Capture the cell that displays the provided text and extract its (x, y) central coordinate. 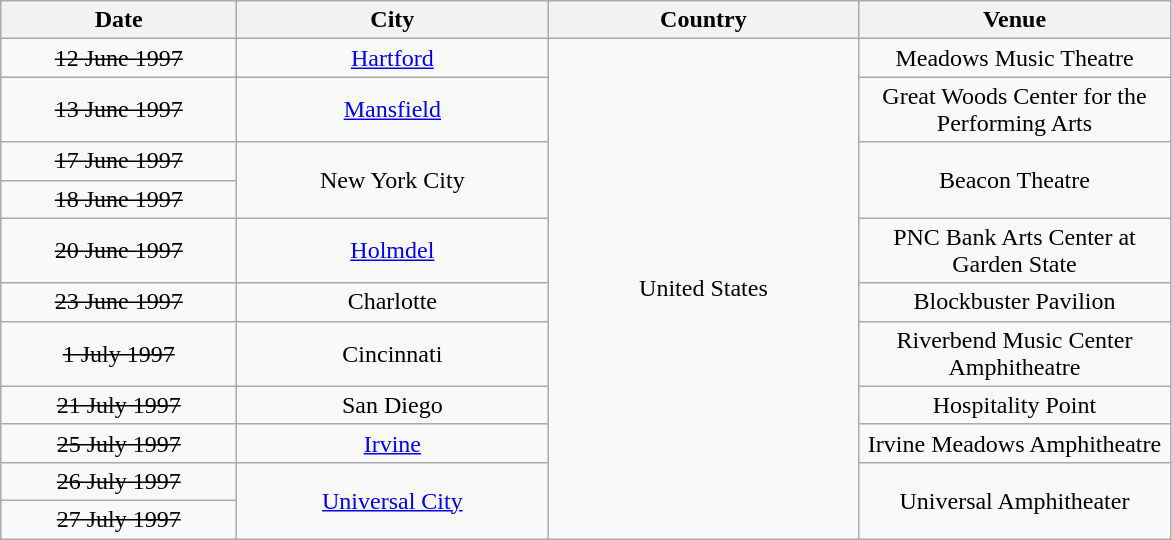
San Diego (392, 405)
18 June 1997 (119, 199)
Country (704, 20)
Irvine (392, 443)
Universal City (392, 500)
Venue (1014, 20)
Meadows Music Theatre (1014, 58)
20 June 1997 (119, 250)
26 July 1997 (119, 481)
13 June 1997 (119, 110)
Hartford (392, 58)
25 July 1997 (119, 443)
Great Woods Center for the Performing Arts (1014, 110)
Riverbend Music Center Amphitheatre (1014, 354)
Blockbuster Pavilion (1014, 302)
Charlotte (392, 302)
United States (704, 289)
PNC Bank Arts Center at Garden State (1014, 250)
New York City (392, 180)
17 June 1997 (119, 161)
Beacon Theatre (1014, 180)
City (392, 20)
Irvine Meadows Amphitheatre (1014, 443)
Mansfield (392, 110)
Universal Amphitheater (1014, 500)
21 July 1997 (119, 405)
1 July 1997 (119, 354)
Hospitality Point (1014, 405)
Holmdel (392, 250)
Cincinnati (392, 354)
12 June 1997 (119, 58)
Date (119, 20)
27 July 1997 (119, 519)
23 June 1997 (119, 302)
